Locate the cell with the specified text and output its [X, Y] center coordinate. 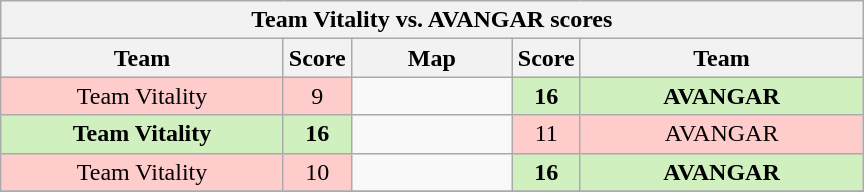
9 [317, 96]
10 [317, 172]
Team Vitality vs. AVANGAR scores [432, 20]
Map [432, 58]
11 [546, 134]
